Scan for the cell matching the given text and deliver its [X, Y] coordinate at center. 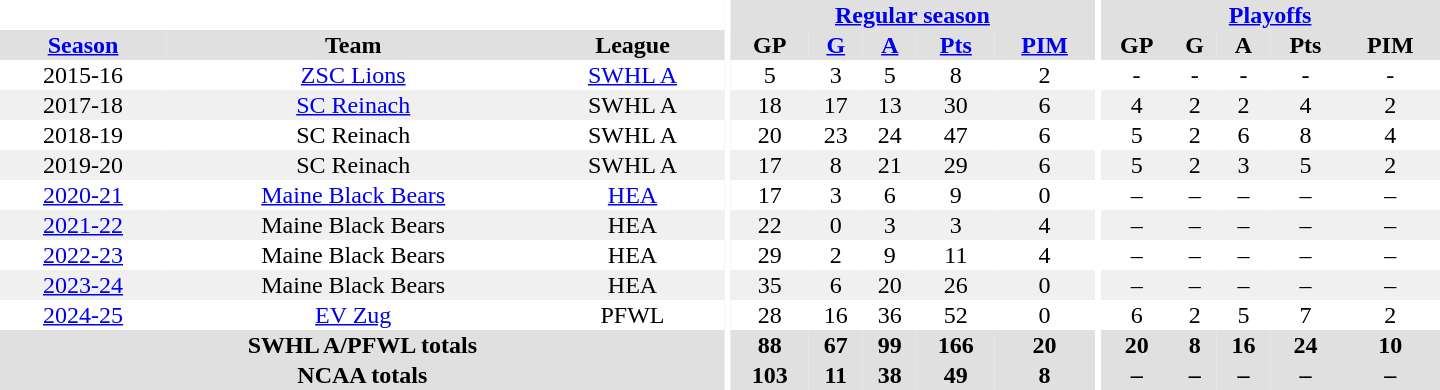
10 [1390, 345]
103 [770, 375]
Regular season [913, 15]
2015-16 [83, 75]
47 [956, 135]
18 [770, 105]
38 [890, 375]
EV Zug [353, 315]
67 [836, 345]
2023-24 [83, 285]
NCAA totals [362, 375]
30 [956, 105]
166 [956, 345]
2020-21 [83, 195]
49 [956, 375]
21 [890, 165]
23 [836, 135]
2022-23 [83, 255]
2024-25 [83, 315]
36 [890, 315]
99 [890, 345]
SWHL A/PFWL totals [362, 345]
League [632, 45]
28 [770, 315]
PFWL [632, 315]
Team [353, 45]
88 [770, 345]
35 [770, 285]
13 [890, 105]
2017-18 [83, 105]
2018-19 [83, 135]
22 [770, 225]
ZSC Lions [353, 75]
2019-20 [83, 165]
52 [956, 315]
Playoffs [1270, 15]
Season [83, 45]
2021-22 [83, 225]
7 [1305, 315]
26 [956, 285]
